Search for the cell housing the specified text and yield its [X, Y] center coordinate. 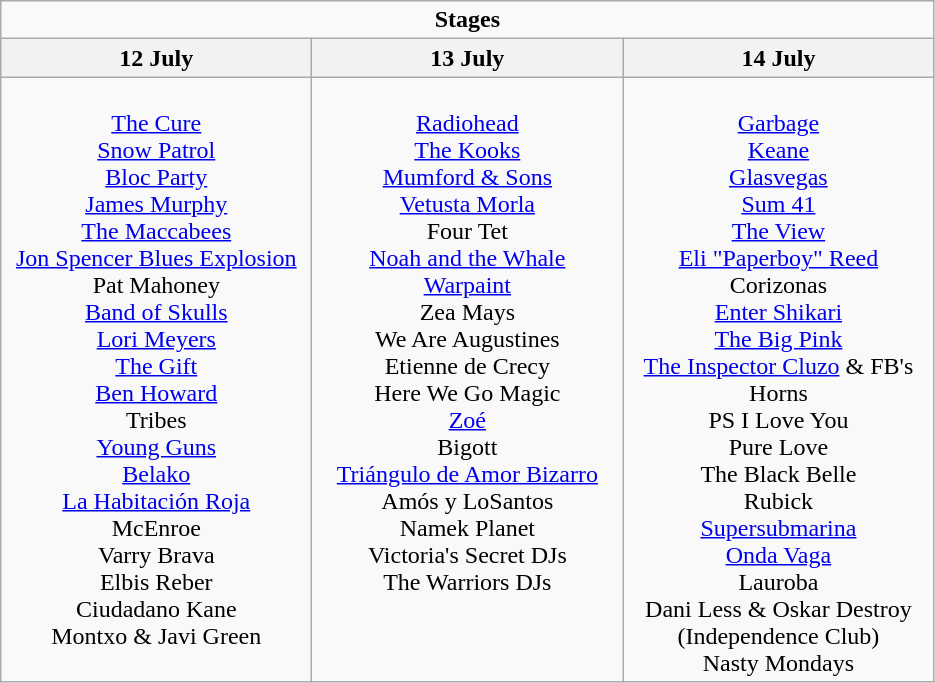
14 July [778, 58]
12 July [156, 58]
Stages [468, 20]
13 July [468, 58]
